Return the [x, y] coordinate for the center point of the cell that contains the specified text.  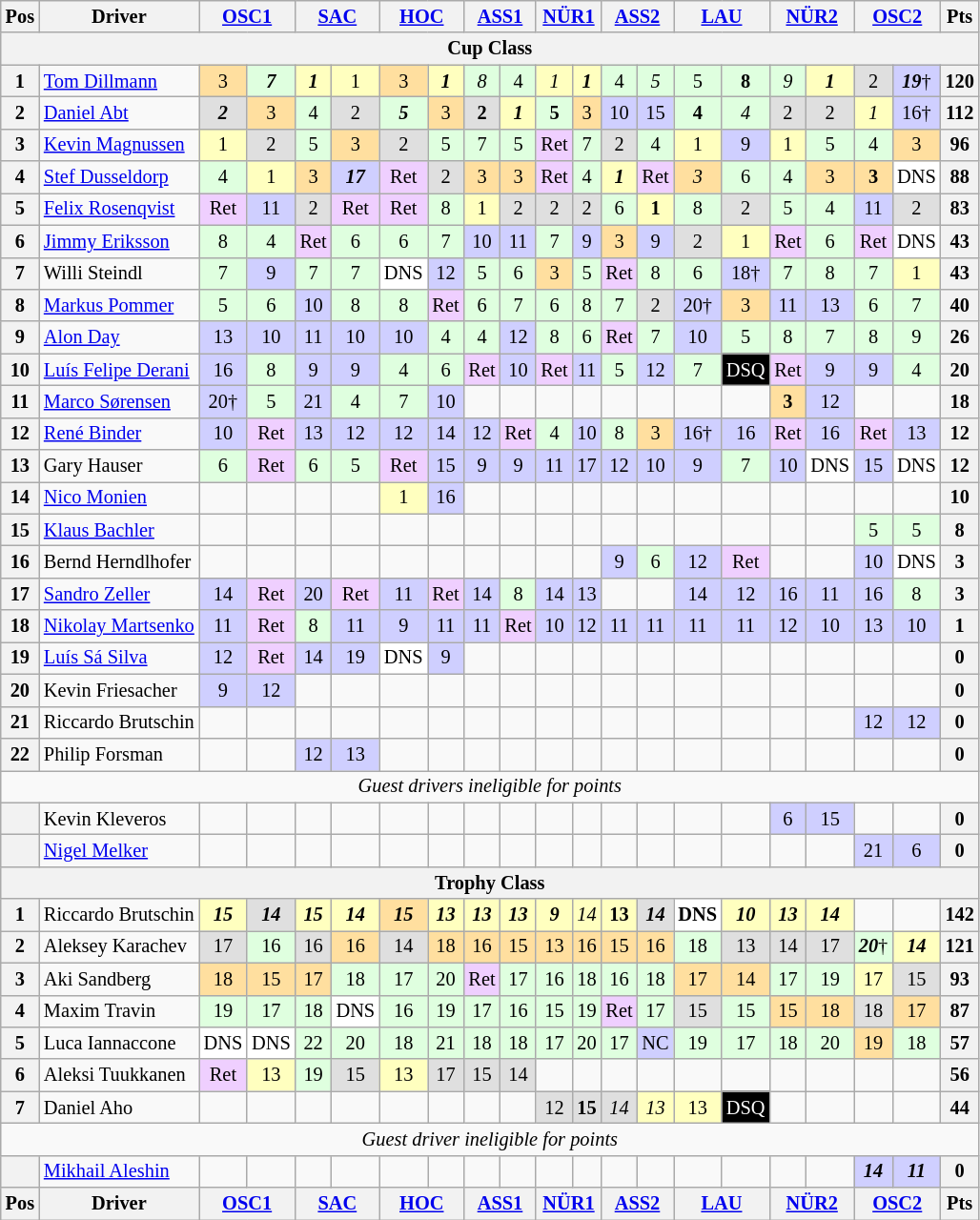
Aleksey Karachev [119, 946]
19† [916, 81]
Mikhail Aleshin [119, 1171]
Maxim Travin [119, 1011]
Klaus Bachler [119, 530]
Guest driver ineligible for points [490, 1139]
120 [960, 81]
57 [960, 1043]
Kevin Friesacher [119, 690]
Luís Sá Silva [119, 658]
Nico Monien [119, 498]
88 [960, 177]
Sandro Zeller [119, 594]
40 [960, 305]
Aki Sandberg [119, 979]
96 [960, 145]
Markus Pommer [119, 305]
Stef Dusseldorp [119, 177]
Felix Rosenqvist [119, 209]
Tom Dillmann [119, 81]
Nigel Melker [119, 850]
NC [656, 1043]
Kevin Kleveros [119, 819]
Willi Steindl [119, 274]
121 [960, 946]
Alon Day [119, 337]
142 [960, 915]
René Binder [119, 434]
Luís Felipe Derani [119, 370]
26 [960, 337]
Daniel Aho [119, 1108]
Guest drivers ineligible for points [490, 786]
Trophy Class [490, 883]
56 [960, 1075]
Philip Forsman [119, 754]
Marco Sørensen [119, 401]
Cup Class [490, 49]
83 [960, 209]
Kevin Magnussen [119, 145]
44 [960, 1108]
Aleksi Tuukkanen [119, 1075]
112 [960, 112]
93 [960, 979]
87 [960, 1011]
Luca Iannaccone [119, 1043]
Daniel Abt [119, 112]
Bernd Herndlhofer [119, 561]
18† [745, 274]
Jimmy Eriksson [119, 241]
Nikolay Martsenko [119, 626]
Gary Hauser [119, 466]
